From the cell containing the given text, extract its center point as [x, y] coordinate. 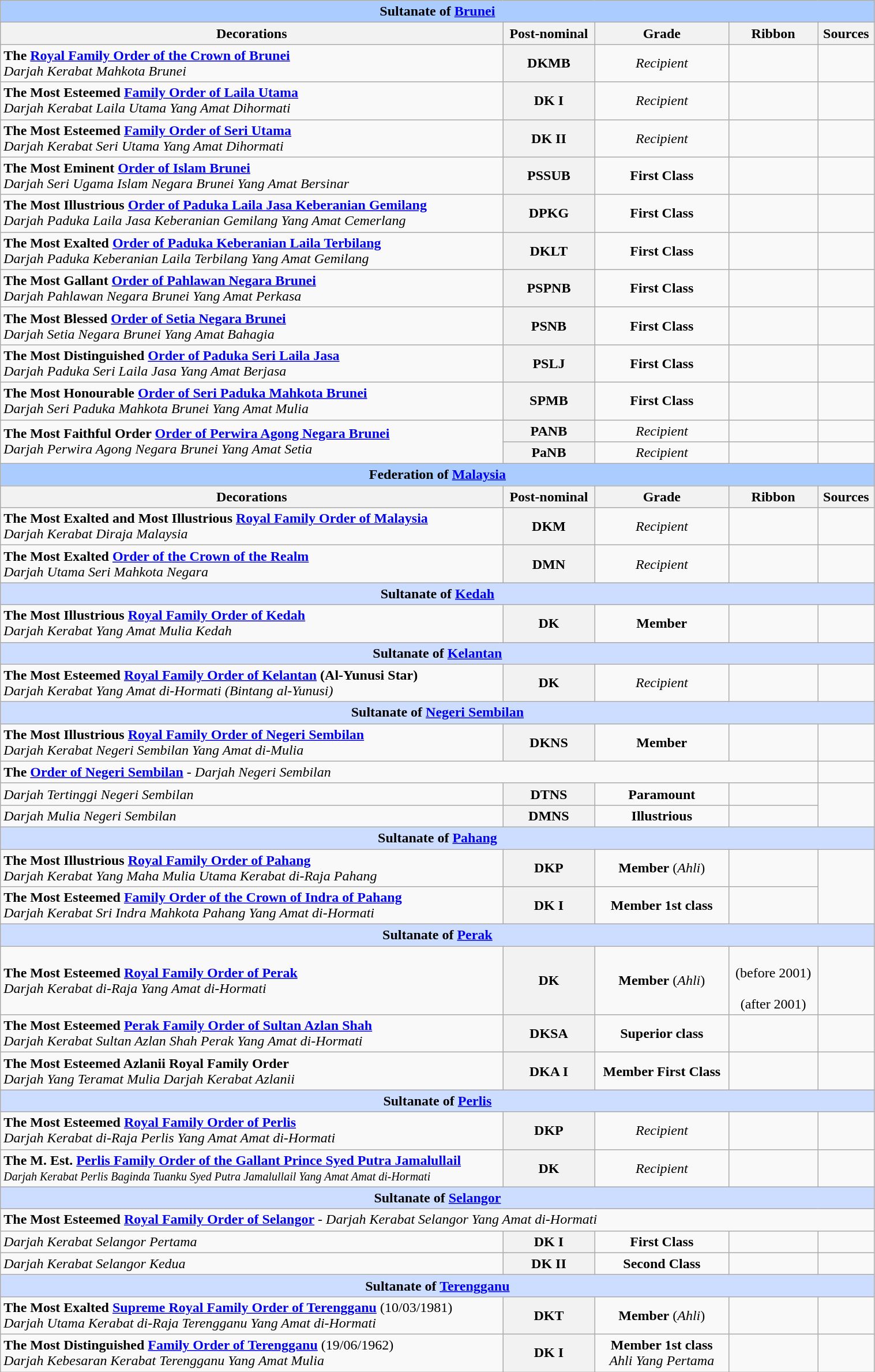
The Royal Family Order of the Crown of Brunei Darjah Kerabat Mahkota Brunei [251, 63]
SPMB [549, 400]
The Most Esteemed Azlanii Royal Family Order Darjah Yang Teramat Mulia Darjah Kerabat Azlanii [251, 1071]
DKLT [549, 250]
DMN [549, 564]
DKT [549, 1315]
The Most Esteemed Royal Family Order of Kelantan (Al-Yunusi Star) Darjah Kerabat Yang Amat di-Hormati (Bintang al-Yunusi) [251, 683]
DKA I [549, 1071]
(before 2001) (after 2001) [773, 981]
DKSA [549, 1034]
Darjah Mulia Negeri Sembilan [251, 816]
The Most Illustrious Royal Family Order of Kedah Darjah Kerabat Yang Amat Mulia Kedah [251, 623]
Member 1st class [662, 906]
The Most Gallant Order of Pahlawan Negara Brunei Darjah Pahlawan Negara Brunei Yang Amat Perkasa [251, 288]
PaNB [549, 453]
The Most Esteemed Family Order of Seri Utama Darjah Kerabat Seri Utama Yang Amat Dihormati [251, 138]
The Most Blessed Order of Setia Negara Brunei Darjah Setia Negara Brunei Yang Amat Bahagia [251, 325]
The Most Exalted Order of Paduka Keberanian Laila Terbilang Darjah Paduka Keberanian Laila Terbilang Yang Amat Gemilang [251, 250]
DKM [549, 526]
Sultanate of Perlis [437, 1101]
DMNS [549, 816]
Member 1st class Ahli Yang Pertama [662, 1352]
Darjah Tertinggi Negeri Sembilan [251, 794]
The Most Distinguished Order of Paduka Seri Laila Jasa Darjah Paduka Seri Laila Jasa Yang Amat Berjasa [251, 363]
The Order of Negeri Sembilan - Darjah Negeri Sembilan [410, 772]
Darjah Kerabat Selangor Pertama [251, 1242]
Darjah Kerabat Selangor Kedua [251, 1264]
PSNB [549, 325]
Sultanate of Brunei [437, 12]
The Most Exalted and Most Illustrious Royal Family Order of Malaysia Darjah Kerabat Diraja Malaysia [251, 526]
The Most Honourable Order of Seri Paduka Mahkota Brunei Darjah Seri Paduka Mahkota Brunei Yang Amat Mulia [251, 400]
Sultanate of Negeri Sembilan [437, 713]
The Most Exalted Order of the Crown of the Realm Darjah Utama Seri Mahkota Negara [251, 564]
PANB [549, 431]
The Most Exalted Supreme Royal Family Order of Terengganu (10/03/1981) Darjah Utama Kerabat di-Raja Terengganu Yang Amat di-Hormati [251, 1315]
The Most Esteemed Family Order of Laila Utama Darjah Kerabat Laila Utama Yang Amat Dihormati [251, 100]
Federation of Malaysia [437, 475]
The Most Illustrious Royal Family Order of Negeri Sembilan Darjah Kerabat Negeri Sembilan Yang Amat di-Mulia [251, 742]
Sultanate of Kedah [437, 594]
PSSUB [549, 175]
Sultanate of Perak [437, 935]
DTNS [549, 794]
Superior class [662, 1034]
The Most Esteemed Royal Family Order of Selangor - Darjah Kerabat Selangor Yang Amat di-Hormati [437, 1220]
Illustrious [662, 816]
The Most Illustrious Order of Paduka Laila Jasa Keberanian Gemilang Darjah Paduka Laila Jasa Keberanian Gemilang Yang Amat Cemerlang [251, 213]
Sultanate of Pahang [437, 838]
Second Class [662, 1264]
The Most Esteemed Family Order of the Crown of Indra of Pahang Darjah Kerabat Sri Indra Mahkota Pahang Yang Amat di-Hormati [251, 906]
PSLJ [549, 363]
Sultanate of Kelantan [437, 653]
Sultanate of Terengganu [437, 1285]
Sultanate of Selangor [437, 1198]
The Most Illustrious Royal Family Order of Pahang Darjah Kerabat Yang Maha Mulia Utama Kerabat di-Raja Pahang [251, 868]
The Most Eminent Order of Islam Brunei Darjah Seri Ugama Islam Negara Brunei Yang Amat Bersinar [251, 175]
The Most Esteemed Royal Family Order of Perlis Darjah Kerabat di-Raja Perlis Yang Amat Amat di-Hormati [251, 1131]
DKNS [549, 742]
PSPNB [549, 288]
The Most Faithful Order Order of Perwira Agong Negara Brunei Darjah Perwira Agong Negara Brunei Yang Amat Setia [251, 442]
Paramount [662, 794]
The Most Esteemed Perak Family Order of Sultan Azlan Shah Darjah Kerabat Sultan Azlan Shah Perak Yang Amat di-Hormati [251, 1034]
Member First Class [662, 1071]
DKMB [549, 63]
DPKG [549, 213]
The Most Distinguished Family Order of Terengganu (19/06/1962) Darjah Kebesaran Kerabat Terengganu Yang Amat Mulia [251, 1352]
The Most Esteemed Royal Family Order of Perak Darjah Kerabat di-Raja Yang Amat di-Hormati [251, 981]
